From the cell containing the given text, extract its center point as (X, Y) coordinate. 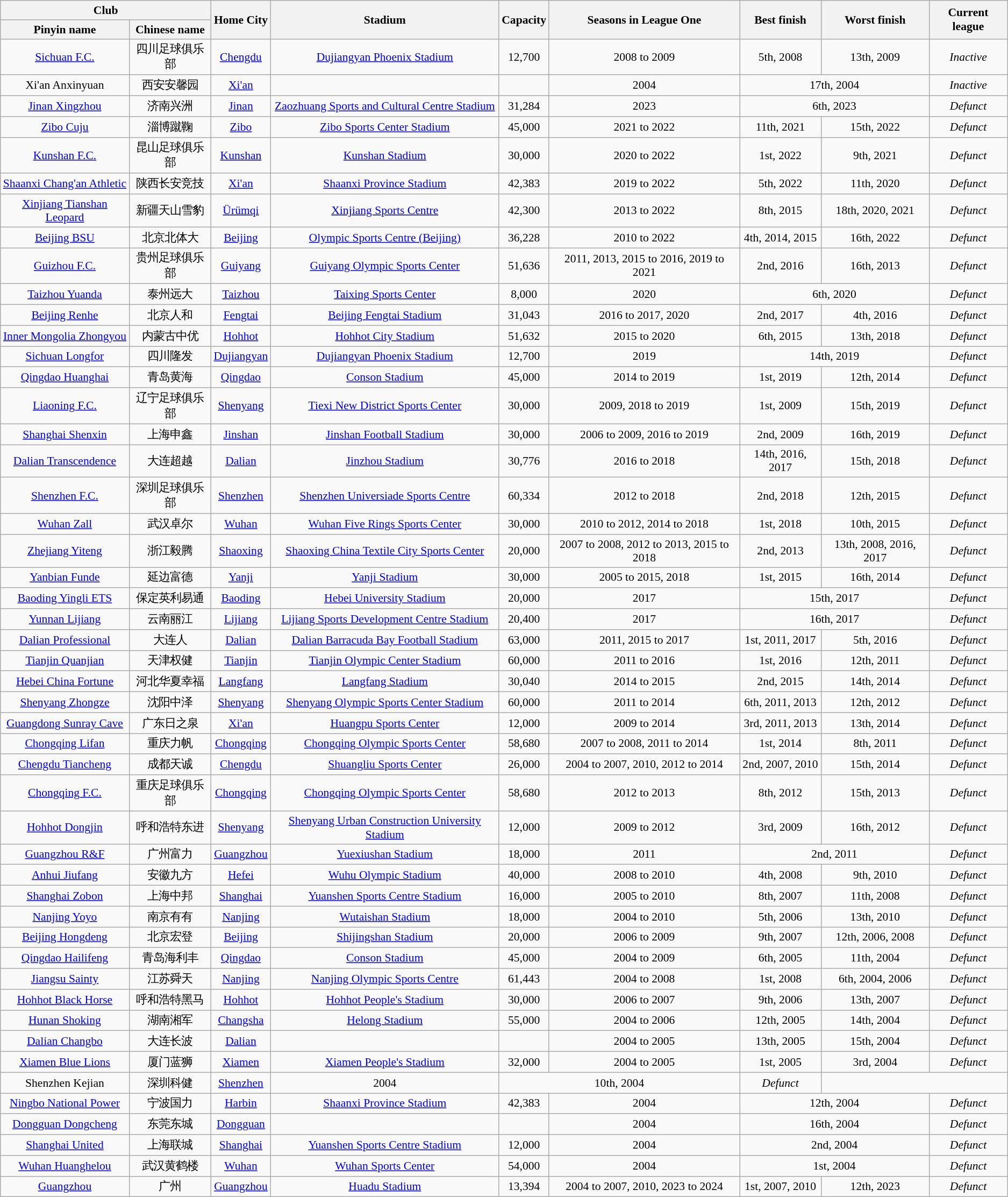
26,000 (524, 765)
北京人和 (170, 315)
Nanjing Olympic Sports Centre (385, 979)
60,334 (524, 496)
Zibo Sports Center Stadium (385, 127)
延边富德 (170, 578)
上海联城 (170, 1145)
11th, 2004 (875, 958)
Ürümqi (241, 211)
Wuhan Five Rings Sports Center (385, 524)
Chongqing F.C. (65, 793)
2006 to 2009, 2016 to 2019 (644, 434)
1st, 2019 (781, 377)
Shenzhen Universiade Sports Centre (385, 496)
淄博蹴鞠 (170, 127)
63,000 (524, 640)
2011 (644, 854)
Jinshan Football Stadium (385, 434)
13,394 (524, 1186)
15th, 2004 (875, 1041)
Hohhot City Stadium (385, 336)
2010 to 2012, 2014 to 2018 (644, 524)
沈阳中泽 (170, 702)
Langfang (241, 682)
8th, 2015 (781, 211)
Xiamen People's Stadium (385, 1063)
9th, 2007 (781, 938)
Taixing Sports Center (385, 295)
广东日之泉 (170, 723)
Wuhan Sports Center (385, 1166)
2004 to 2006 (644, 1021)
Kunshan (241, 155)
Beijing Fengtai Stadium (385, 315)
2013 to 2022 (644, 211)
15th, 2019 (875, 405)
14th, 2004 (875, 1021)
13th, 2014 (875, 723)
Zibo Cuju (65, 127)
2011 to 2016 (644, 660)
武汉黄鹤楼 (170, 1166)
2007 to 2008, 2012 to 2013, 2015 to 2018 (644, 551)
河北华夏幸福 (170, 682)
Shenzhen F.C. (65, 496)
Sichuan Longfor (65, 357)
Dalian Barracuda Bay Football Stadium (385, 640)
泰州远大 (170, 295)
18th, 2020, 2021 (875, 211)
Chengdu Tiancheng (65, 765)
1st, 2018 (781, 524)
Hebei University Stadium (385, 599)
1st, 2015 (781, 578)
Guiyang (241, 266)
2004 to 2007, 2010, 2023 to 2024 (644, 1186)
16th, 2019 (875, 434)
Taizhou Yuanda (65, 295)
Lijiang Sports Development Centre Stadium (385, 619)
Zhejiang Yiteng (65, 551)
1st, 2004 (834, 1166)
16th, 2022 (875, 238)
20,400 (524, 619)
1st, 2011, 2017 (781, 640)
2009 to 2014 (644, 723)
Shanghai United (65, 1145)
Guangzhou R&F (65, 854)
Yunnan Lijiang (65, 619)
厦门蓝狮 (170, 1063)
Jinzhou Stadium (385, 461)
四川隆发 (170, 357)
9th, 2006 (781, 1000)
大连长波 (170, 1041)
Nanjing Yoyo (65, 916)
Langfang Stadium (385, 682)
Baoding (241, 599)
Hunan Shoking (65, 1021)
Changsha (241, 1021)
新疆天山雪豹 (170, 211)
2019 (644, 357)
14th, 2019 (834, 357)
15th, 2018 (875, 461)
2009, 2018 to 2019 (644, 405)
四川足球俱乐部 (170, 57)
济南兴洲 (170, 106)
Kunshan F.C. (65, 155)
东莞东城 (170, 1125)
12th, 2005 (781, 1021)
2011, 2015 to 2017 (644, 640)
Wuhan Huanghelou (65, 1166)
42,300 (524, 211)
湖南湘军 (170, 1021)
61,443 (524, 979)
Beijing BSU (65, 238)
云南丽江 (170, 619)
Olympic Sports Centre (Beijing) (385, 238)
2nd, 2017 (781, 315)
16th, 2004 (834, 1125)
安徽九方 (170, 875)
上海中邦 (170, 896)
江苏舜天 (170, 979)
Yanji Stadium (385, 578)
Guangdong Sunray Cave (65, 723)
4th, 2008 (781, 875)
16th, 2013 (875, 266)
西安安馨园 (170, 86)
Shijingshan Stadium (385, 938)
Kunshan Stadium (385, 155)
1st, 2007, 2010 (781, 1186)
2004 to 2008 (644, 979)
Harbin (241, 1103)
Lijiang (241, 619)
2014 to 2019 (644, 377)
Beijing Renhe (65, 315)
Shuangliu Sports Center (385, 765)
Zaozhuang Sports and Cultural Centre Stadium (385, 106)
青岛黄海 (170, 377)
Xinjiang Tianshan Leopard (65, 211)
31,043 (524, 315)
36,228 (524, 238)
8th, 2007 (781, 896)
30,040 (524, 682)
31,284 (524, 106)
Dujiangyan (241, 357)
30,776 (524, 461)
2006 to 2009 (644, 938)
16,000 (524, 896)
Baoding Yingli ETS (65, 599)
Pinyin name (65, 30)
Shanghai Zobon (65, 896)
1st, 2014 (781, 744)
1st, 2022 (781, 155)
2023 (644, 106)
Tianjin Quanjian (65, 660)
Anhui Jiufang (65, 875)
呼和浩特东进 (170, 827)
Jinan Xingzhou (65, 106)
32,000 (524, 1063)
大连人 (170, 640)
13th, 2009 (875, 57)
保定英利易通 (170, 599)
Dongguan (241, 1125)
8,000 (524, 295)
9th, 2010 (875, 875)
2008 to 2009 (644, 57)
Helong Stadium (385, 1021)
2nd, 2011 (834, 854)
Inner Mongolia Zhongyou (65, 336)
Shenyang Urban Construction University Stadium (385, 827)
Xi'an Anxinyuan (65, 86)
2004 to 2010 (644, 916)
12th, 2023 (875, 1186)
8th, 2012 (781, 793)
Hohhot People's Stadium (385, 1000)
Wuhu Olympic Stadium (385, 875)
15th, 2022 (875, 127)
Xiamen (241, 1063)
2020 to 2022 (644, 155)
大连超越 (170, 461)
3rd, 2004 (875, 1063)
Yanbian Funde (65, 578)
Jiangsu Sainty (65, 979)
13th, 2010 (875, 916)
Yanji (241, 578)
6th, 2005 (781, 958)
青岛海利丰 (170, 958)
Xinjiang Sports Centre (385, 211)
广州富力 (170, 854)
13th, 2007 (875, 1000)
Huadu Stadium (385, 1186)
1st, 2016 (781, 660)
10th, 2004 (619, 1083)
5th, 2008 (781, 57)
Fengtai (241, 315)
辽宁足球俱乐部 (170, 405)
2015 to 2020 (644, 336)
2nd, 2018 (781, 496)
2016 to 2018 (644, 461)
2nd, 2007, 2010 (781, 765)
北京北体大 (170, 238)
15th, 2013 (875, 793)
Taizhou (241, 295)
Ningbo National Power (65, 1103)
2007 to 2008, 2011 to 2014 (644, 744)
陕西长安竞技 (170, 184)
Shaoxing China Textile City Sports Center (385, 551)
成都天诚 (170, 765)
Jinshan (241, 434)
16th, 2017 (834, 619)
呼和浩特黑马 (170, 1000)
Seasons in League One (644, 19)
11th, 2021 (781, 127)
Yuexiushan Stadium (385, 854)
广州 (170, 1186)
Tianjin (241, 660)
Home City (241, 19)
深圳足球俱乐部 (170, 496)
2nd, 2013 (781, 551)
6th, 2011, 2013 (781, 702)
2004 to 2007, 2010, 2012 to 2014 (644, 765)
17th, 2004 (834, 86)
3rd, 2009 (781, 827)
2005 to 2015, 2018 (644, 578)
Guizhou F.C. (65, 266)
天津权健 (170, 660)
2016 to 2017, 2020 (644, 315)
12th, 2004 (834, 1103)
8th, 2011 (875, 744)
深圳科健 (170, 1083)
5th, 2022 (781, 184)
重庆足球俱乐部 (170, 793)
2019 to 2022 (644, 184)
Stadium (385, 19)
Dalian Professional (65, 640)
2nd, 2004 (834, 1145)
12th, 2014 (875, 377)
Chongqing Lifan (65, 744)
宁波国力 (170, 1103)
Shenyang Olympic Sports Center Stadium (385, 702)
Hohhot Dongjin (65, 827)
2nd, 2009 (781, 434)
12th, 2012 (875, 702)
Guiyang Olympic Sports Center (385, 266)
Shanghai Shenxin (65, 434)
2nd, 2015 (781, 682)
2009 to 2012 (644, 827)
Zibo (241, 127)
Shenyang Zhongze (65, 702)
14th, 2016, 2017 (781, 461)
Club (106, 10)
Qingdao Huanghai (65, 377)
Beijing Hongdeng (65, 938)
13th, 2008, 2016, 2017 (875, 551)
55,000 (524, 1021)
贵州足球俱乐部 (170, 266)
浙江毅腾 (170, 551)
Dalian Transcendence (65, 461)
Liaoning F.C. (65, 405)
Jinan (241, 106)
2012 to 2013 (644, 793)
12th, 2006, 2008 (875, 938)
9th, 2021 (875, 155)
2011 to 2014 (644, 702)
Wutaishan Stadium (385, 916)
15th, 2014 (875, 765)
11th, 2020 (875, 184)
40,000 (524, 875)
武汉卓尔 (170, 524)
2nd, 2016 (781, 266)
Shenzhen Kejian (65, 1083)
12th, 2011 (875, 660)
重庆力帆 (170, 744)
Chinese name (170, 30)
Huangpu Sports Center (385, 723)
16th, 2014 (875, 578)
2008 to 2010 (644, 875)
10th, 2015 (875, 524)
Dalian Changbo (65, 1041)
2006 to 2007 (644, 1000)
Shaanxi Chang'an Athletic (65, 184)
Dongguan Dongcheng (65, 1125)
6th, 2023 (834, 106)
Hefei (241, 875)
Wuhan Zall (65, 524)
2014 to 2015 (644, 682)
16th, 2012 (875, 827)
Capacity (524, 19)
Worst finish (875, 19)
Hebei China Fortune (65, 682)
Best finish (781, 19)
2005 to 2010 (644, 896)
5th, 2016 (875, 640)
2010 to 2022 (644, 238)
昆山足球俱乐部 (170, 155)
2011, 2013, 2015 to 2016, 2019 to 2021 (644, 266)
Tianjin Olympic Center Stadium (385, 660)
1st, 2009 (781, 405)
13th, 2005 (781, 1041)
Qingdao Hailifeng (65, 958)
11th, 2008 (875, 896)
Tiexi New District Sports Center (385, 405)
2004 to 2009 (644, 958)
Shaoxing (241, 551)
13th, 2018 (875, 336)
6th, 2020 (834, 295)
51,632 (524, 336)
6th, 2004, 2006 (875, 979)
4th, 2014, 2015 (781, 238)
51,636 (524, 266)
Xiamen Blue Lions (65, 1063)
4th, 2016 (875, 315)
2012 to 2018 (644, 496)
14th, 2014 (875, 682)
15th, 2017 (834, 599)
内蒙古中优 (170, 336)
12th, 2015 (875, 496)
Current league (968, 19)
2020 (644, 295)
北京宏登 (170, 938)
1st, 2008 (781, 979)
54,000 (524, 1166)
3rd, 2011, 2013 (781, 723)
Sichuan F.C. (65, 57)
上海申鑫 (170, 434)
Hohhot Black Horse (65, 1000)
5th, 2006 (781, 916)
南京有有 (170, 916)
2021 to 2022 (644, 127)
1st, 2005 (781, 1063)
6th, 2015 (781, 336)
